Pinpoint the cell where the given text exists, returning its [x, y] midpoint coordinate. 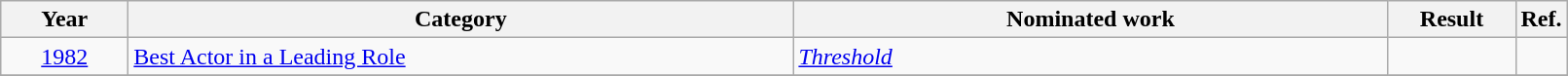
Year [64, 19]
1982 [64, 57]
Nominated work [1090, 19]
Ref. [1542, 19]
Result [1452, 19]
Threshold [1090, 57]
Category [461, 19]
Best Actor in a Leading Role [461, 57]
